Capture the cell that displays the provided text and extract its (x, y) central coordinate. 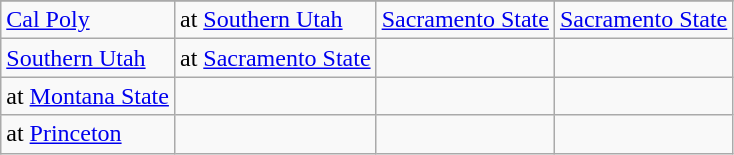
at Southern Utah (275, 20)
at Sacramento State (275, 58)
at Montana State (88, 96)
Cal Poly (88, 20)
Southern Utah (88, 58)
at Princeton (88, 134)
